Scan for the cell matching the given text and deliver its (x, y) coordinate at center. 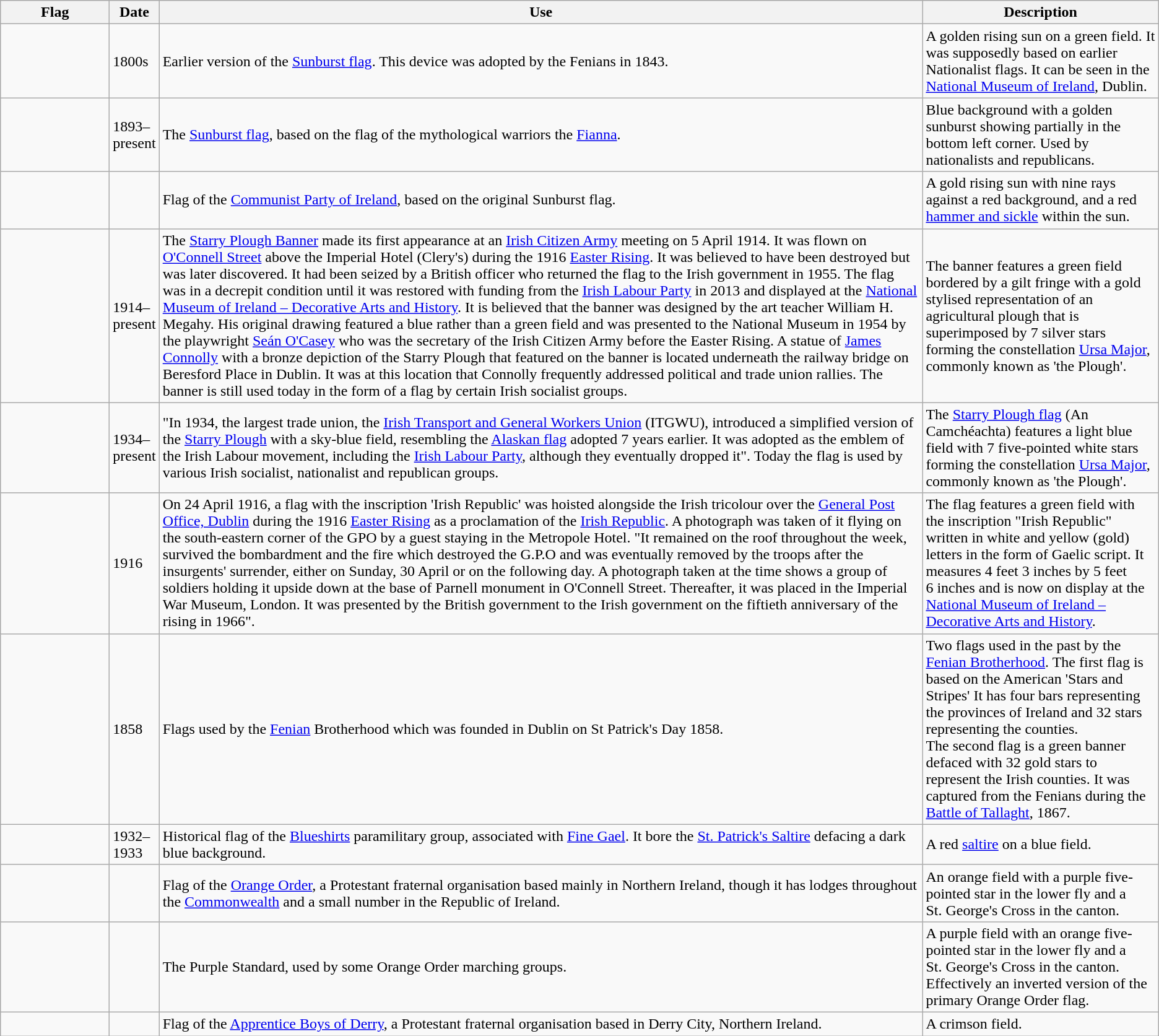
An orange field with a purple five-pointed star in the lower fly and a St. George's Cross in the canton. (1040, 893)
1800s (134, 61)
A red saltire on a blue field. (1040, 845)
Flags used by the Fenian Brotherhood which was founded in Dublin on St Patrick's Day 1858. (541, 729)
The Sunburst flag, based on the flag of the mythological warriors the Fianna. (541, 135)
Flag of the Communist Party of Ireland, based on the original Sunburst flag. (541, 200)
Description (1040, 12)
Use (541, 12)
Flag (55, 12)
A gold rising sun with nine rays against a red background, and a red hammer and sickle within the sun. (1040, 200)
Blue background with a golden sunburst showing partially in the bottom left corner. Used by nationalists and republicans. (1040, 135)
The Purple Standard, used by some Orange Order marching groups. (541, 967)
1934–present (134, 448)
1916 (134, 564)
Date (134, 12)
Historical flag of the Blueshirts paramilitary group, associated with Fine Gael. It bore the St. Patrick's Saltire defacing a dark blue background. (541, 845)
A golden rising sun on a green field. It was supposedly based on earlier Nationalist flags. It can be seen in the National Museum of Ireland, Dublin. (1040, 61)
Flag of the Apprentice Boys of Derry, a Protestant fraternal organisation based in Derry City, Northern Ireland. (541, 1024)
A crimson field. (1040, 1024)
1893–present (134, 135)
1932–1933 (134, 845)
Earlier version of the Sunburst flag. This device was adopted by the Fenians in 1843. (541, 61)
1914–present (134, 316)
1858 (134, 729)
